Identify which cell holds the provided text, then report its (x, y) central coordinate. 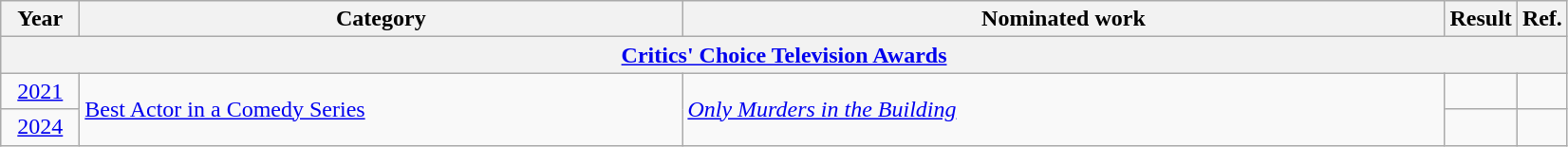
Year (40, 19)
2024 (40, 127)
Nominated work (1063, 19)
Result (1481, 19)
Only Murders in the Building (1063, 109)
Critics' Choice Television Awards (784, 55)
Best Actor in a Comedy Series (382, 109)
Category (382, 19)
Ref. (1541, 19)
2021 (40, 91)
